Pinpoint the cell where the given text exists, returning its [x, y] midpoint coordinate. 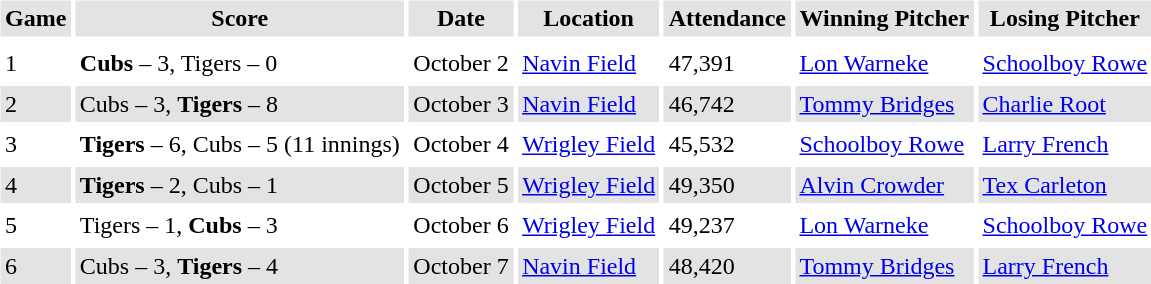
Schoolboy Rowe [884, 144]
49,237 [727, 226]
45,532 [727, 144]
6 [35, 266]
October 5 [461, 185]
Score [240, 18]
3 [35, 144]
Tigers – 2, Cubs – 1 [240, 185]
Attendance [727, 18]
October 7 [461, 266]
4 [35, 185]
1 [35, 64]
October 2 [461, 64]
46,742 [727, 104]
Cubs – 3, Tigers – 4 [240, 266]
Cubs – 3, Tigers – 8 [240, 104]
October 3 [461, 104]
Date [461, 18]
Alvin Crowder [884, 185]
Game [35, 18]
Location [589, 18]
Tigers – 6, Cubs – 5 (11 innings) [240, 144]
5 [35, 226]
October 4 [461, 144]
Tigers – 1, Cubs – 3 [240, 226]
2 [35, 104]
Winning Pitcher [884, 18]
48,420 [727, 266]
49,350 [727, 185]
Cubs – 3, Tigers – 0 [240, 64]
October 6 [461, 226]
47,391 [727, 64]
